Capture the cell that displays the provided text and extract its [x, y] central coordinate. 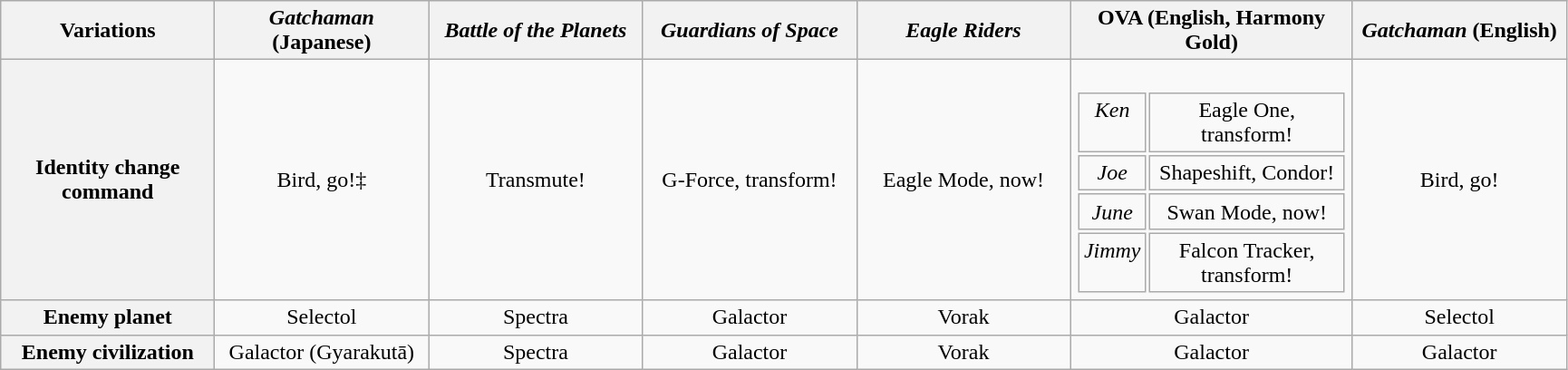
Battle of the Planets [536, 31]
Variations [108, 31]
Eagle Mode, now! [963, 180]
Enemy civilization [108, 352]
Enemy planet [108, 317]
OVA (English, Harmony Gold) [1211, 31]
June [1113, 211]
Transmute! [536, 180]
Guardians of Space [750, 31]
Identity change command [108, 180]
Falcon Tracker, transform! [1247, 263]
Gatchaman (English) [1459, 31]
Jimmy [1113, 263]
Eagle Riders [963, 31]
Bird, go!‡ [322, 180]
Bird, go! [1459, 180]
Swan Mode, now! [1247, 211]
Joe [1113, 173]
Galactor (Gyarakutā) [322, 352]
Gatchaman (Japanese) [322, 31]
Ken Eagle One, transform! Joe Shapeshift, Condor! June Swan Mode, now! Jimmy Falcon Tracker, transform! [1211, 180]
Shapeshift, Condor! [1247, 173]
Ken [1113, 122]
G-Force, transform! [750, 180]
Eagle One, transform! [1247, 122]
